Output the [x, y] coordinate of the center of the cell containing the given text.  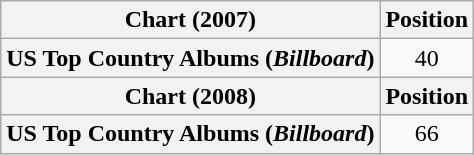
Chart (2008) [190, 96]
66 [427, 134]
Chart (2007) [190, 20]
40 [427, 58]
